Detect which cell encompasses the target text, then output its (X, Y) center coordinate. 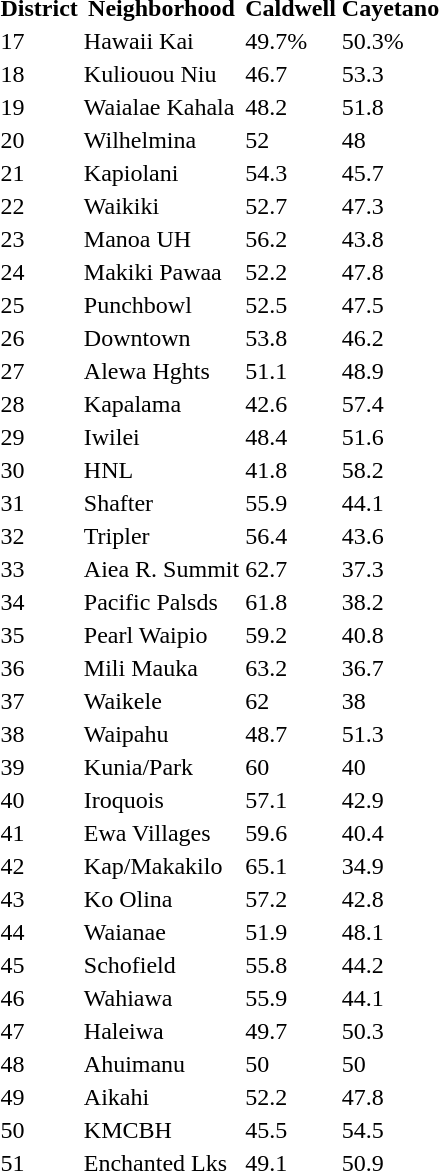
57.1 (291, 800)
Aiea R. Summit (161, 569)
Ewa Villages (161, 833)
Waipahu (161, 734)
60 (291, 767)
48.2 (291, 107)
Aikahi (161, 1097)
Wilhelmina (161, 140)
Downtown (161, 338)
Iroquois (161, 800)
56.4 (291, 536)
Schofield (161, 965)
Kapalama (161, 404)
52.7 (291, 206)
Punchbowl (161, 305)
Kuliouou Niu (161, 74)
Kap/Makakilo (161, 866)
Makiki Pawaa (161, 272)
51.1 (291, 371)
Waianae (161, 932)
52 (291, 140)
HNL (161, 470)
52.5 (291, 305)
59.2 (291, 635)
55.8 (291, 965)
Wahiawa (161, 998)
Shafter (161, 503)
50 (291, 1064)
Kapiolani (161, 173)
62.7 (291, 569)
Manoa UH (161, 239)
Tripler (161, 536)
Alewa Hghts (161, 371)
56.2 (291, 239)
KMCBH (161, 1130)
Iwilei (161, 437)
63.2 (291, 668)
Ko Olina (161, 899)
54.3 (291, 173)
61.8 (291, 602)
49.7% (291, 41)
Mili Mauka (161, 668)
Haleiwa (161, 1031)
Kunia/Park (161, 767)
48.4 (291, 437)
46.7 (291, 74)
Ahuimanu (161, 1064)
51.9 (291, 932)
53.8 (291, 338)
57.2 (291, 899)
Pacific Palsds (161, 602)
42.6 (291, 404)
62 (291, 701)
59.6 (291, 833)
Hawaii Kai (161, 41)
45.5 (291, 1130)
Pearl Waipio (161, 635)
49.7 (291, 1031)
41.8 (291, 470)
65.1 (291, 866)
Waialae Kahala (161, 107)
Waikiki (161, 206)
48.7 (291, 734)
Waikele (161, 701)
